Search for the cell housing the specified text and yield its [x, y] center coordinate. 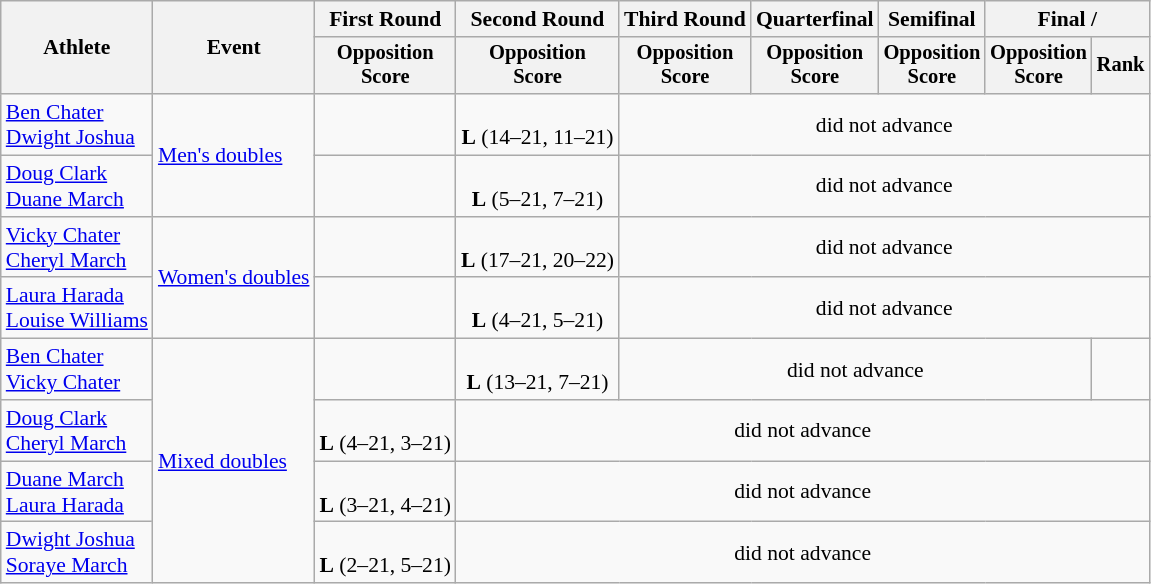
L (17–21, 20–22) [538, 248]
L (4–21, 3–21) [384, 430]
Laura HaradaLouise Williams [77, 308]
Event [234, 48]
L (14–21, 11–21) [538, 124]
Vicky ChaterCheryl March [77, 248]
Women's doubles [234, 278]
L (5–21, 7–21) [538, 186]
Ben ChaterDwight Joshua [77, 124]
First Round [384, 19]
Second Round [538, 19]
Semifinal [932, 19]
Men's doubles [234, 155]
Third Round [685, 19]
Athlete [77, 48]
Doug ClarkDuane March [77, 186]
L (3–21, 4–21) [384, 492]
Doug ClarkCheryl March [77, 430]
Mixed doubles [234, 461]
L (4–21, 5–21) [538, 308]
L (2–21, 5–21) [384, 552]
L (13–21, 7–21) [538, 370]
Rank [1121, 66]
Dwight JoshuaSoraye March [77, 552]
Quarterfinal [815, 19]
Ben ChaterVicky Chater [77, 370]
Duane MarchLaura Harada [77, 492]
Final / [1067, 19]
